From the cell containing the given text, extract its center point as [X, Y] coordinate. 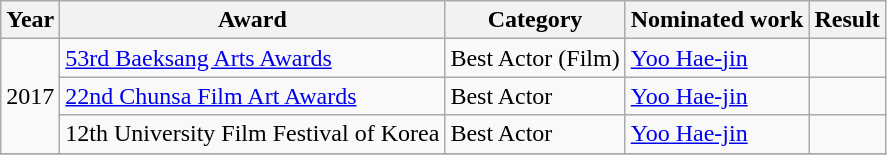
12th University Film Festival of Korea [252, 134]
Best Actor (Film) [535, 58]
Year [30, 20]
Nominated work [717, 20]
Result [847, 20]
22nd Chunsa Film Art Awards [252, 96]
Award [252, 20]
2017 [30, 96]
Category [535, 20]
53rd Baeksang Arts Awards [252, 58]
